For the text-containing cell, return its midpoint in [x, y] coordinate format. 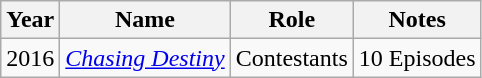
10 Episodes [417, 58]
Contestants [292, 58]
Notes [417, 20]
Year [30, 20]
Chasing Destiny [145, 58]
2016 [30, 58]
Role [292, 20]
Name [145, 20]
